Extract the [x, y] coordinate from the center of the cell holding the provided text.  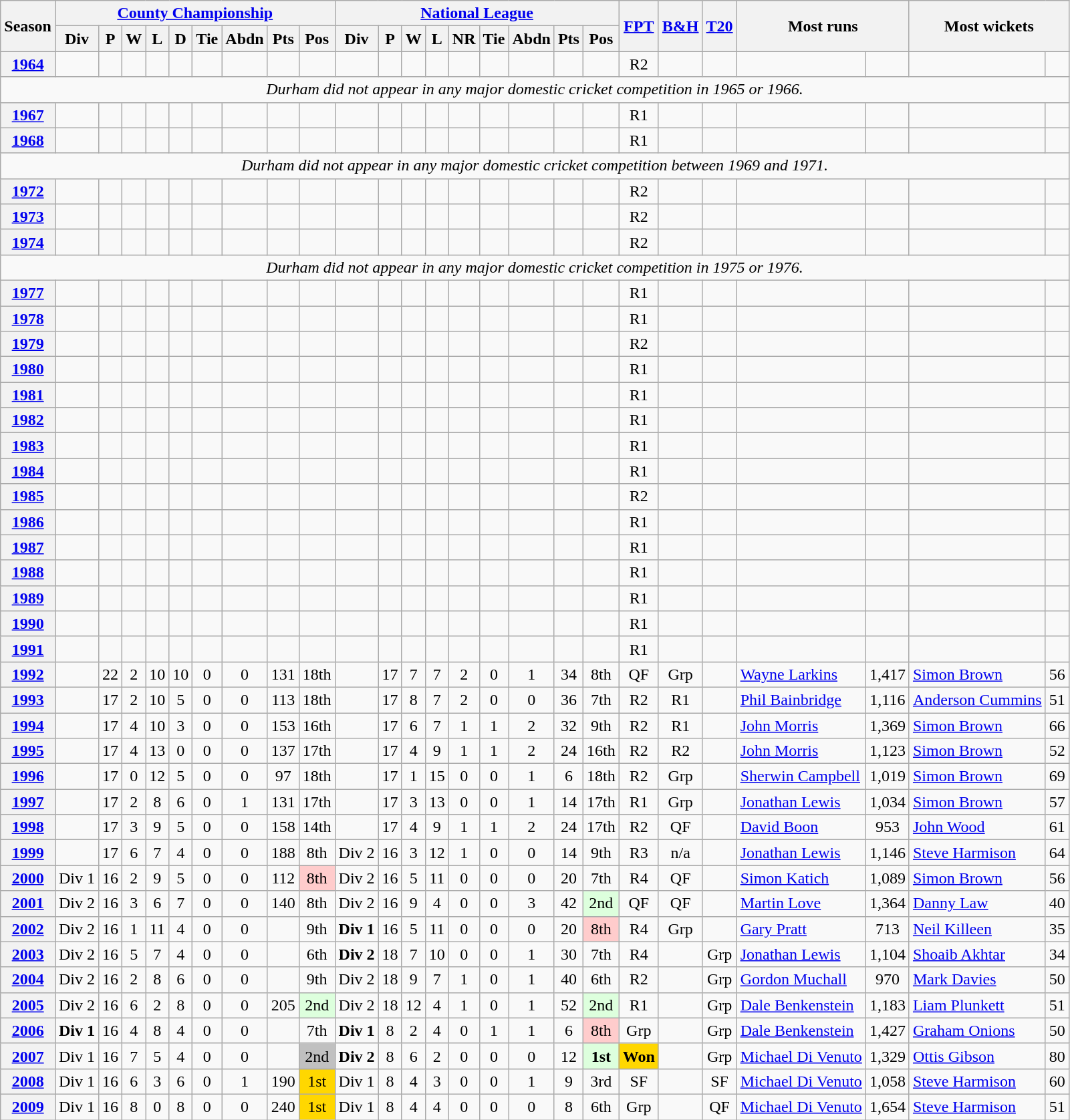
1989 [28, 598]
1981 [28, 395]
Won [639, 1056]
42 [568, 903]
D [180, 39]
1978 [28, 319]
80 [1057, 1056]
112 [283, 878]
Durham did not appear in any major domestic cricket competition in 1965 or 1966. [535, 90]
1993 [28, 700]
32 [568, 725]
97 [283, 777]
1,417 [888, 674]
Durham did not appear in any major domestic cricket competition between 1969 and 1971. [535, 166]
14th [317, 827]
1,369 [888, 725]
22 [111, 674]
190 [283, 1081]
205 [283, 1005]
1992 [28, 674]
FPT [639, 26]
1995 [28, 751]
2005 [28, 1005]
2001 [28, 903]
713 [888, 929]
1,123 [888, 751]
Neil Killeen [977, 929]
1998 [28, 827]
953 [888, 827]
1,058 [888, 1081]
1994 [28, 725]
Sherwin Campbell [801, 777]
County Championship [195, 13]
158 [283, 827]
1984 [28, 471]
2004 [28, 980]
Most runs [823, 26]
3rd [601, 1081]
Anderson Cummins [977, 700]
1987 [28, 547]
Durham did not appear in any major domestic cricket competition in 1975 or 1976. [535, 267]
1972 [28, 191]
n/a [680, 853]
60 [1057, 1081]
1999 [28, 853]
David Boon [801, 827]
Wayne Larkins [801, 674]
1996 [28, 777]
61 [1057, 827]
1,364 [888, 903]
970 [888, 980]
36 [568, 700]
1982 [28, 420]
2007 [28, 1056]
1986 [28, 522]
1,329 [888, 1056]
35 [1057, 929]
1974 [28, 242]
1983 [28, 446]
2000 [28, 878]
NR [464, 39]
1979 [28, 344]
1,146 [888, 853]
Mark Davies [977, 980]
Gary Pratt [801, 929]
R3 [639, 853]
Simon Katich [801, 878]
2006 [28, 1030]
2002 [28, 929]
57 [1057, 802]
1977 [28, 293]
66 [1057, 725]
1,427 [888, 1030]
1997 [28, 802]
1990 [28, 623]
137 [283, 751]
John Wood [977, 827]
1988 [28, 573]
Danny Law [977, 903]
64 [1057, 853]
Graham Onions [977, 1030]
1,116 [888, 700]
Liam Plunkett [977, 1005]
Phil Bainbridge [801, 700]
113 [283, 700]
1,089 [888, 878]
1967 [28, 115]
1985 [28, 497]
2008 [28, 1081]
1991 [28, 649]
National League [477, 13]
2003 [28, 954]
1973 [28, 217]
188 [283, 853]
Season [28, 26]
Ottis Gibson [977, 1056]
Shoaib Akhtar [977, 954]
Most wickets [989, 26]
1968 [28, 140]
1,654 [888, 1107]
1,104 [888, 954]
1980 [28, 370]
Martin Love [801, 903]
1,183 [888, 1005]
140 [283, 903]
B&H [680, 26]
1,019 [888, 777]
240 [283, 1107]
30 [568, 954]
15 [437, 777]
69 [1057, 777]
1964 [28, 64]
153 [283, 725]
T20 [719, 26]
1,034 [888, 802]
Gordon Muchall [801, 980]
2009 [28, 1107]
